Determine the [x, y] coordinate at the center of the cell enclosing the given text.  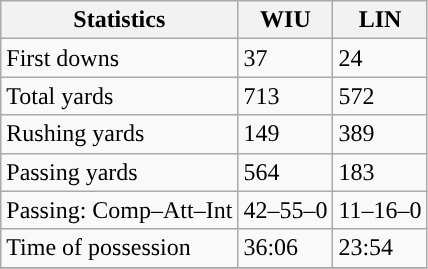
First downs [120, 58]
Total yards [120, 96]
23:54 [380, 248]
37 [286, 58]
LIN [380, 20]
Rushing yards [120, 134]
42–55–0 [286, 210]
389 [380, 134]
36:06 [286, 248]
572 [380, 96]
149 [286, 134]
183 [380, 172]
11–16–0 [380, 210]
Passing yards [120, 172]
Time of possession [120, 248]
564 [286, 172]
Passing: Comp–Att–Int [120, 210]
Statistics [120, 20]
713 [286, 96]
WIU [286, 20]
24 [380, 58]
